Return [x, y] of the center of cell containing provided text 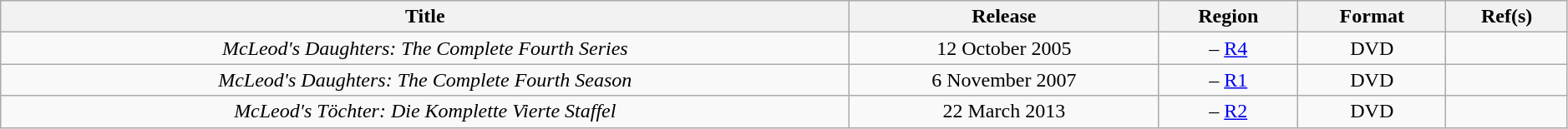
– R4 [1228, 48]
– R1 [1228, 80]
McLeod's Daughters: The Complete Fourth Season [425, 80]
Title [425, 17]
– R2 [1228, 112]
Release [1004, 17]
12 October 2005 [1004, 48]
Region [1228, 17]
McLeod's Daughters: The Complete Fourth Series [425, 48]
22 March 2013 [1004, 112]
6 November 2007 [1004, 80]
Format [1372, 17]
Ref(s) [1507, 17]
McLeod's Töchter: Die Komplette Vierte Staffel [425, 112]
